Extract the (X, Y) coordinate from the center of the cell holding the provided text.  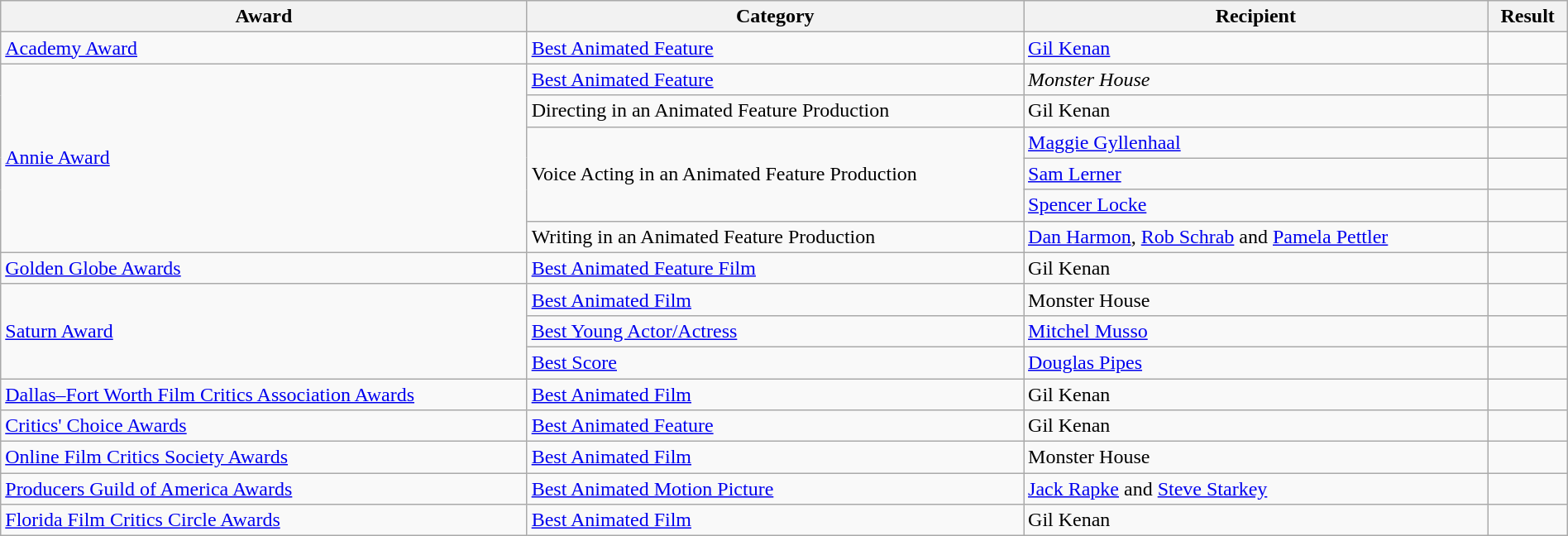
Best Animated Feature Film (775, 268)
Sam Lerner (1256, 174)
Recipient (1256, 17)
Jack Rapke and Steve Starkey (1256, 489)
Producers Guild of America Awards (264, 489)
Result (1527, 17)
Spencer Locke (1256, 205)
Dallas–Fort Worth Film Critics Association Awards (264, 395)
Golden Globe Awards (264, 268)
Academy Award (264, 48)
Florida Film Critics Circle Awards (264, 520)
Best Young Actor/Actress (775, 331)
Online Film Critics Society Awards (264, 457)
Category (775, 17)
Award (264, 17)
Critics' Choice Awards (264, 426)
Best Score (775, 362)
Writing in an Animated Feature Production (775, 237)
Best Animated Motion Picture (775, 489)
Mitchel Musso (1256, 331)
Maggie Gyllenhaal (1256, 142)
Voice Acting in an Animated Feature Production (775, 174)
Douglas Pipes (1256, 362)
Directing in an Animated Feature Production (775, 111)
Annie Award (264, 158)
Dan Harmon, Rob Schrab and Pamela Pettler (1256, 237)
Saturn Award (264, 331)
